Locate the cell with the specified text and output its [X, Y] center coordinate. 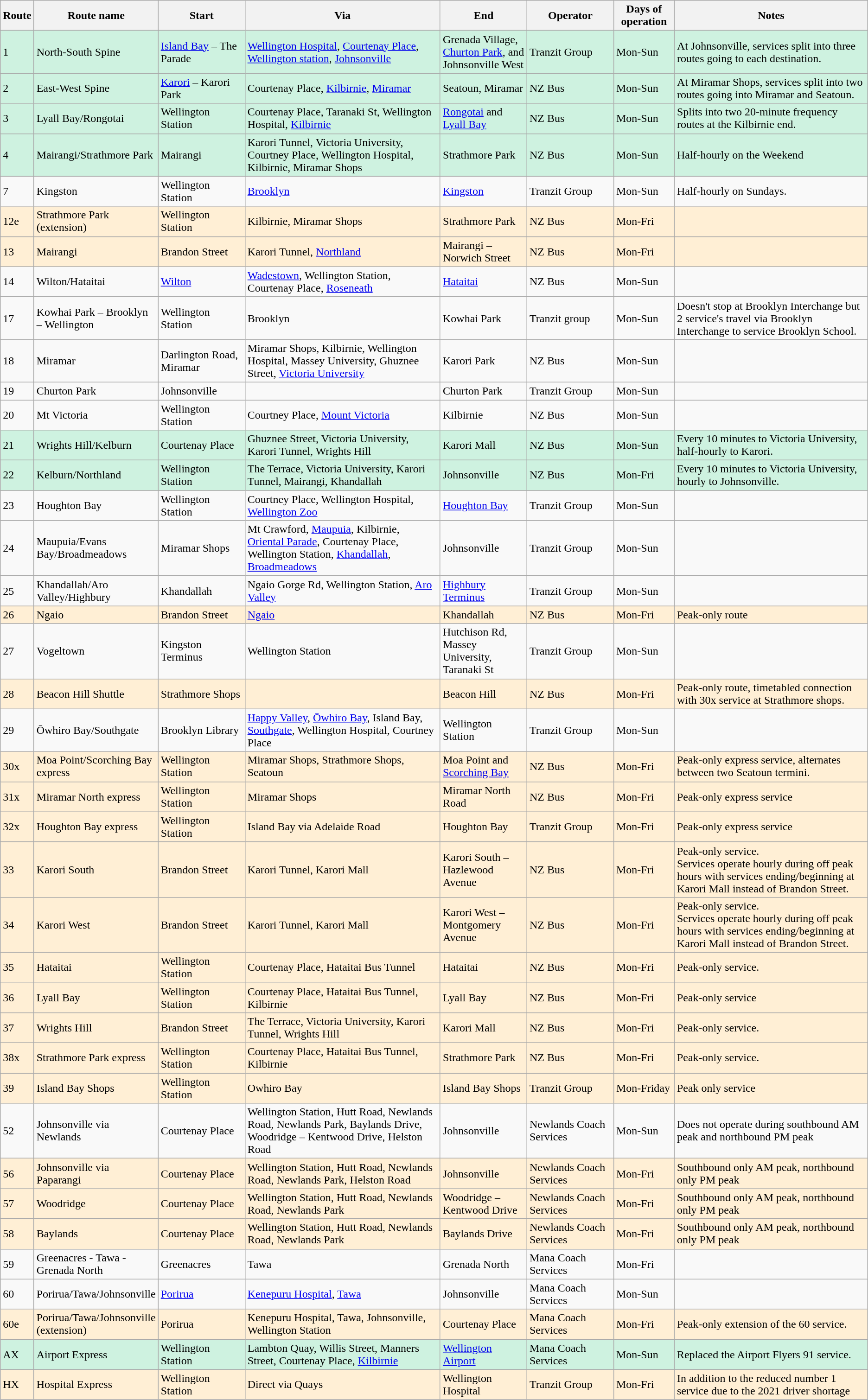
Kilbirnie, Miramar Shops [342, 222]
Karori West [96, 924]
Lambton Quay, Willis Street, Manners Street, Courtenay Place, Kilbirnie [342, 1355]
Baylands Drive [483, 1234]
Greenacres [201, 1264]
Wrights Hill/Kelburn [96, 445]
Woodridge [96, 1203]
Rongotai and Lyall Bay [483, 119]
Courtenay Place, Kilbirnie, Miramar [342, 88]
Start [201, 16]
2 [17, 88]
Mt Victoria [96, 414]
Wellington Station, Hutt Road, Newlands Road, Newlands Park, Baylands Drive, Woodridge – Kentwood Drive, Helston Road [342, 1131]
27 [17, 651]
Kowhai Park – Brooklyn – Wellington [96, 318]
Splits into two 20-minute frequency routes at the Kilbirnie end. [771, 119]
Miramar [96, 361]
Kenepuru Hospital, Tawa, Johnsonville, Wellington Station [342, 1324]
Brooklyn Library [201, 730]
Highbury Terminus [483, 591]
Peak-only service [771, 998]
Kingston Terminus [201, 651]
28 [17, 694]
Every 10 minutes to Victoria University, half-hourly to Karori. [771, 445]
Seatoun, Miramar [483, 88]
Maupuia/Evans Bay/Broadmeadows [96, 548]
Wellington Hospital, Courtenay Place, Wellington station, Johnsonville [342, 52]
Happy Valley, Ōwhiro Bay, Island Bay, Southgate, Wellington Hospital, Courtney Place [342, 730]
4 [17, 155]
Karori Tunnel, Northland [342, 251]
Island Bay via Adelaide Road [342, 827]
Wellington Station, Hutt Road, Newlands Road, Newlands Park, Helston Road [342, 1174]
Owhiro Bay [342, 1088]
Notes [771, 16]
39 [17, 1088]
26 [17, 615]
Wrights Hill [96, 1028]
Route [17, 16]
Mon-Friday [644, 1088]
At Johnsonville, services split into three routes going to each destination. [771, 52]
Johnsonville via Newlands [96, 1131]
East-West Spine [96, 88]
Hutchison Rd, Massey University, Taranaki St [483, 651]
19 [17, 391]
Doesn't stop at Brooklyn Interchange but 2 service's travel via Brooklyn Interchange to service Brooklyn School. [771, 318]
57 [17, 1203]
Airport Express [96, 1355]
Lyall Bay/Rongotai [96, 119]
Kelburn/Northland [96, 476]
Vogeltown [96, 651]
Karori West – Montgomery Avenue [483, 924]
58 [17, 1234]
Half-hourly on Sundays. [771, 191]
24 [17, 548]
In addition to the reduced number 1 service due to the 2021 driver shortage [771, 1384]
14 [17, 282]
Tranzit group [570, 318]
Peak-only route, timetabled connection with 30x service at Strathmore shops. [771, 694]
Wellington Hospital [483, 1384]
25 [17, 591]
Karori South – Hazlewood Avenue [483, 870]
Strathmore Shops [201, 694]
Wilton [201, 282]
38x [17, 1058]
Woodridge – Kentwood Drive [483, 1203]
36 [17, 998]
Miramar North express [96, 796]
Kilbirnie [483, 414]
Moa Point/Scorching Bay express [96, 767]
Does not operate during southbound AM peak and northbound PM peak [771, 1131]
31x [17, 796]
Darlington Road, Miramar [201, 361]
Kenepuru Hospital, Tawa [342, 1294]
22 [17, 476]
30x [17, 767]
Hospital Express [96, 1384]
Karori Park [483, 361]
Porirua/Tawa/Johnsonville [96, 1294]
17 [17, 318]
Strathmore Park express [96, 1058]
37 [17, 1028]
7 [17, 191]
Route name [96, 16]
Miramar Shops, Strathmore Shops, Seatoun [342, 767]
Houghton Bay express [96, 827]
52 [17, 1131]
34 [17, 924]
Karori South [96, 870]
Kowhai Park [483, 318]
Every 10 minutes to Victoria University, hourly to Johnsonville. [771, 476]
Miramar Shops, Kilbirnie, Wellington Hospital, Massey University, Ghuznee Street, Victoria University [342, 361]
Courtenay Place, Hataitai Bus Tunnel [342, 967]
13 [17, 251]
Peak-only express service, alternates between two Seatoun termini. [771, 767]
Island Bay – The Parade [201, 52]
End [483, 16]
Beacon Hill Shuttle [96, 694]
Courtney Place, Mount Victoria [342, 414]
59 [17, 1264]
Mairangi – Norwich Street [483, 251]
Johnsonville via Paparangi [96, 1174]
Miramar North Road [483, 796]
Ngaio Gorge Rd, Wellington Station, Aro Valley [342, 591]
Grenada Village, Churton Park, and Johnsonville West [483, 52]
33 [17, 870]
Wilton/Hataitai [96, 282]
Baylands [96, 1234]
Peak-only route [771, 615]
Wellington Airport [483, 1355]
HX [17, 1384]
23 [17, 505]
Moa Point and Scorching Bay [483, 767]
Wadestown, Wellington Station, Courtenay Place, Roseneath [342, 282]
56 [17, 1174]
Beacon Hill [483, 694]
Half-hourly on the Weekend [771, 155]
12e [17, 222]
Karori Tunnel, Victoria University, Courtney Place, Wellington Hospital, Kilbirnie, Miramar Shops [342, 155]
Ōwhiro Bay/Southgate [96, 730]
Peak only service [771, 1088]
Tawa [342, 1264]
Karori – Karori Park [201, 88]
35 [17, 967]
Porirua/Tawa/Johnsonville (extension) [96, 1324]
Strathmore Park (extension) [96, 222]
60 [17, 1294]
The Terrace, Victoria University, Karori Tunnel, Wrights Hill [342, 1028]
Khandallah/Aro Valley/Highbury [96, 591]
North-South Spine [96, 52]
60e [17, 1324]
Days of operation [644, 16]
Mairangi/Strathmore Park [96, 155]
Grenada North [483, 1264]
The Terrace, Victoria University, Karori Tunnel, Mairangi, Khandallah [342, 476]
Replaced the Airport Flyers 91 service. [771, 1355]
Via [342, 16]
21 [17, 445]
Courtney Place, Wellington Hospital, Wellington Zoo [342, 505]
1 [17, 52]
AX [17, 1355]
At Miramar Shops, services split into two routes going into Miramar and Seatoun. [771, 88]
18 [17, 361]
29 [17, 730]
Direct via Quays [342, 1384]
3 [17, 119]
Courtenay Place, Taranaki St, Wellington Hospital, Kilbirnie [342, 119]
Mt Crawford, Maupuia, Kilbirnie, Oriental Parade, Courtenay Place, Wellington Station, Khandallah, Broadmeadows [342, 548]
20 [17, 414]
Greenacres - Tawa - Grenada North [96, 1264]
32x [17, 827]
Ghuznee Street, Victoria University, Karori Tunnel, Wrights Hill [342, 445]
Peak-only extension of the 60 service. [771, 1324]
Operator [570, 16]
